Identify which cell holds the provided text, then report its (X, Y) central coordinate. 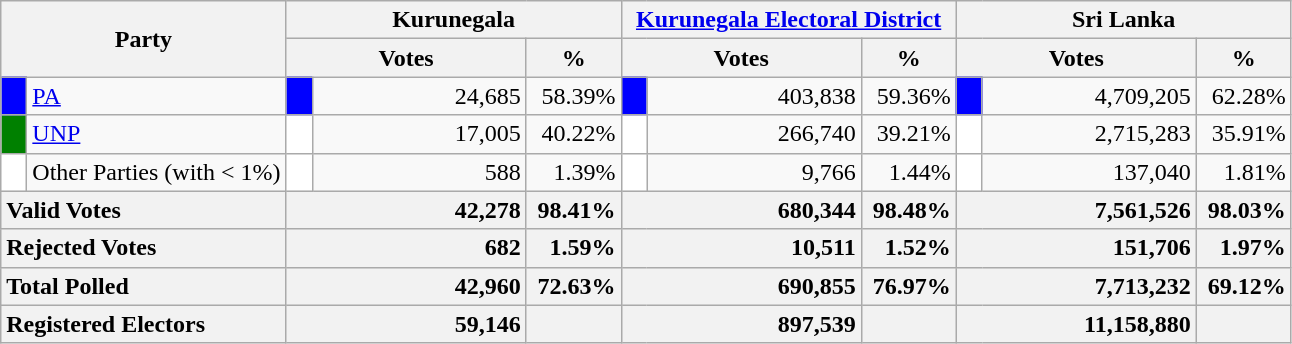
Other Parties (with < 1%) (156, 172)
58.39% (574, 96)
1.81% (1244, 172)
Kurunegala Electoral District (788, 20)
1.39% (574, 172)
Sri Lanka (1124, 20)
39.21% (908, 134)
680,344 (741, 210)
1.44% (908, 172)
266,740 (754, 134)
11,158,880 (1076, 324)
76.97% (908, 286)
98.03% (1244, 210)
7,561,526 (1076, 210)
10,511 (741, 248)
42,960 (406, 286)
59.36% (908, 96)
42,278 (406, 210)
9,766 (754, 172)
2,715,283 (1089, 134)
Registered Electors (144, 324)
40.22% (574, 134)
588 (419, 172)
Valid Votes (144, 210)
98.41% (574, 210)
1.52% (908, 248)
UNP (156, 134)
Rejected Votes (144, 248)
4,709,205 (1089, 96)
PA (156, 96)
59,146 (406, 324)
17,005 (419, 134)
690,855 (741, 286)
35.91% (1244, 134)
7,713,232 (1076, 286)
1.97% (1244, 248)
403,838 (754, 96)
Party (144, 39)
682 (406, 248)
Total Polled (144, 286)
24,685 (419, 96)
151,706 (1076, 248)
137,040 (1089, 172)
897,539 (741, 324)
1.59% (574, 248)
62.28% (1244, 96)
69.12% (1244, 286)
72.63% (574, 286)
98.48% (908, 210)
Kurunegala (454, 20)
